Return (x, y) of the center of cell containing provided text 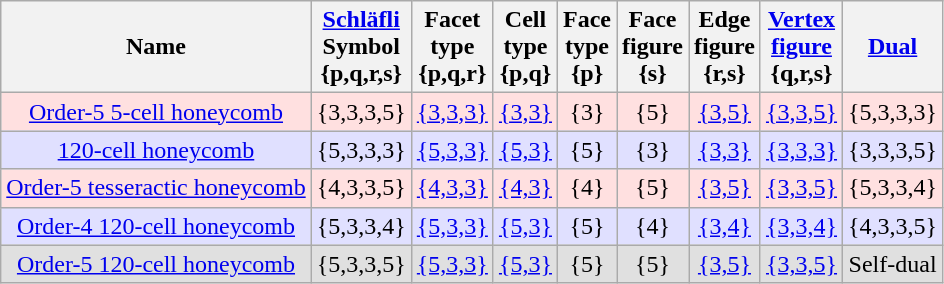
Order-4 120-cell honeycomb (156, 226)
Order-5 tesseractic honeycomb (156, 188)
120-cell honeycomb (156, 150)
Facetype{p} (588, 47)
Facettype{p,q,r} (452, 47)
Dual (893, 47)
Vertexfigure{q,r,s} (801, 47)
{3,3,4} (801, 226)
{5,3,3,5} (361, 264)
Facefigure{s} (653, 47)
{4,3,3} (452, 188)
Celltype{p,q} (525, 47)
Order-5 120-cell honeycomb (156, 264)
Self-dual (893, 264)
{4,3} (525, 188)
Order-5 5-cell honeycomb (156, 112)
Name (156, 47)
Edgefigure{r,s} (724, 47)
{3,4} (724, 226)
SchläfliSymbol{p,q,r,s} (361, 47)
